Extract the (x, y) coordinate from the center of the cell holding the provided text.  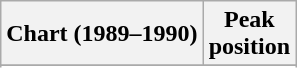
Chart (1989–1990) (102, 34)
Peakposition (249, 34)
